Determine the (X, Y) coordinate at the center of the cell enclosing the given text.  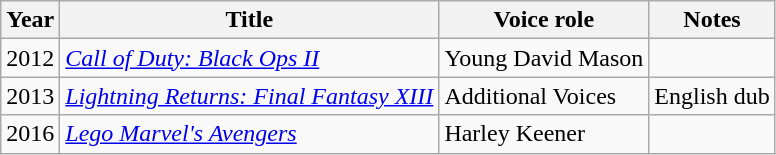
Notes (712, 20)
2016 (30, 134)
Voice role (544, 20)
Title (250, 20)
Call of Duty: Black Ops II (250, 58)
Lightning Returns: Final Fantasy XIII (250, 96)
Additional Voices (544, 96)
2012 (30, 58)
English dub (712, 96)
Young David Mason (544, 58)
Lego Marvel's Avengers (250, 134)
Year (30, 20)
2013 (30, 96)
Harley Keener (544, 134)
